Identify which cell holds the provided text, then report its (X, Y) central coordinate. 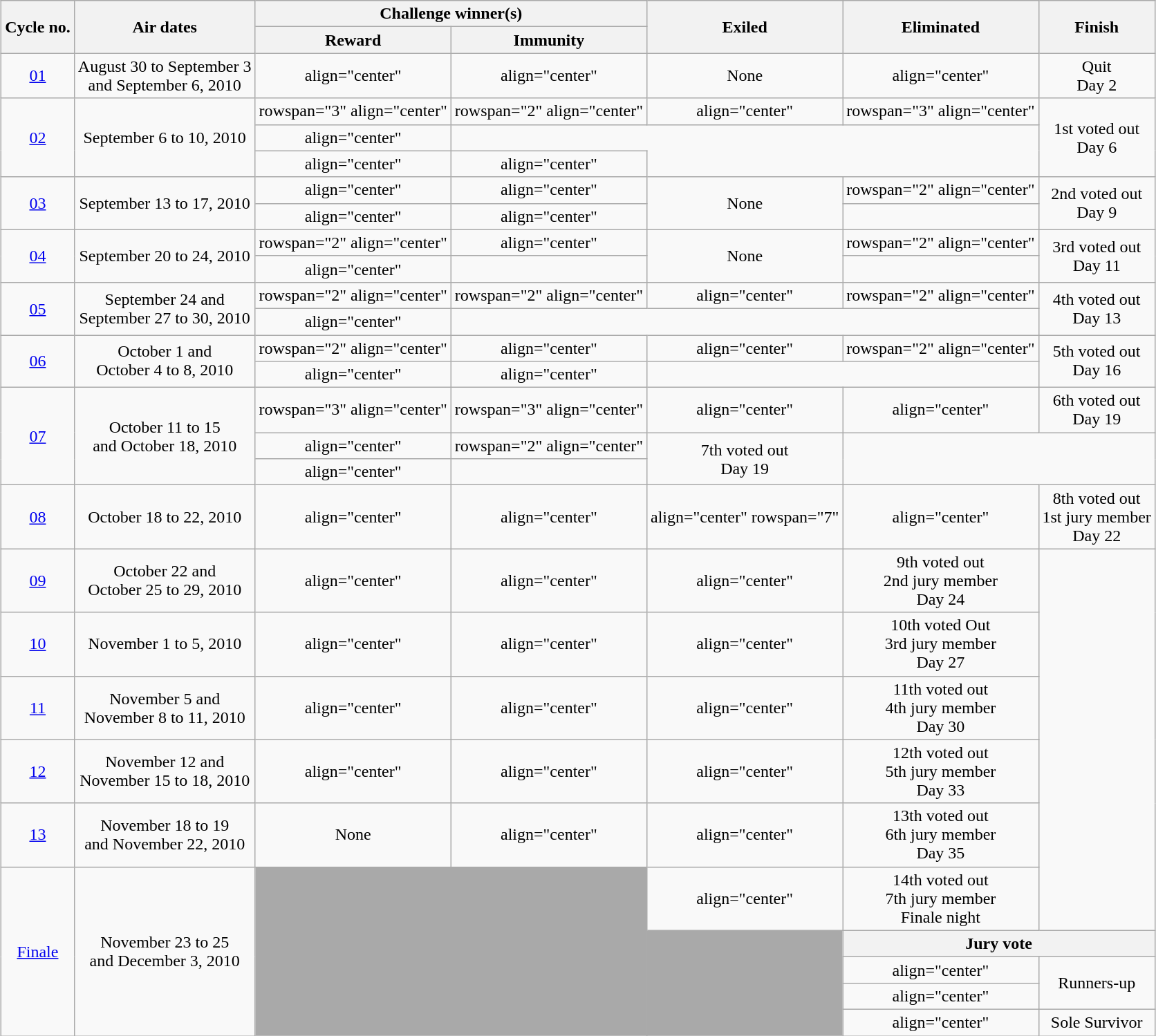
02 (38, 138)
10th voted Out3rd jury memberDay 27 (940, 644)
QuitDay 2 (1097, 76)
October 1 andOctober 4 to 8, 2010 (165, 361)
September 13 to 17, 2010 (165, 203)
05 (38, 308)
07 (38, 437)
5th voted outDay 16 (1097, 361)
November 18 to 19and November 22, 2010 (165, 835)
November 1 to 5, 2010 (165, 644)
01 (38, 76)
Jury vote (999, 943)
October 22 andOctober 25 to 29, 2010 (165, 581)
Runners-up (1097, 983)
Air dates (165, 27)
Cycle no. (38, 27)
12 (38, 771)
14th voted out7th jury memberFinale night (940, 898)
13th voted out6th jury memberDay 35 (940, 835)
10 (38, 644)
Sole Survivor (1097, 1022)
align="center" rowspan="7" (745, 517)
November 5 andNovember 8 to 11, 2010 (165, 708)
Immunity (549, 40)
7th voted outDay 19 (745, 459)
8th voted out1st jury memberDay 22 (1097, 517)
October 11 to 15and October 18, 2010 (165, 437)
November 23 to 25and December 3, 2010 (165, 951)
11 (38, 708)
August 30 to September 3and September 6, 2010 (165, 76)
Eliminated (940, 27)
06 (38, 361)
6th voted outDay 19 (1097, 411)
October 18 to 22, 2010 (165, 517)
Challenge winner(s) (451, 14)
September 20 to 24, 2010 (165, 256)
11th voted out4th jury memberDay 30 (940, 708)
09 (38, 581)
3rd voted outDay 11 (1097, 256)
13 (38, 835)
November 12 andNovember 15 to 18, 2010 (165, 771)
Finale (38, 951)
1st voted outDay 6 (1097, 138)
04 (38, 256)
September 6 to 10, 2010 (165, 138)
03 (38, 203)
Finish (1097, 27)
12th voted out5th jury memberDay 33 (940, 771)
Reward (353, 40)
September 24 andSeptember 27 to 30, 2010 (165, 308)
4th voted outDay 13 (1097, 308)
08 (38, 517)
2nd voted outDay 9 (1097, 203)
Exiled (745, 27)
9th voted out2nd jury memberDay 24 (940, 581)
